Detect which cell encompasses the target text, then output its (x, y) center coordinate. 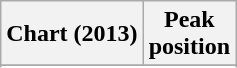
Chart (2013) (72, 34)
Peak position (189, 34)
